Identify which cell holds the provided text, then report its [X, Y] central coordinate. 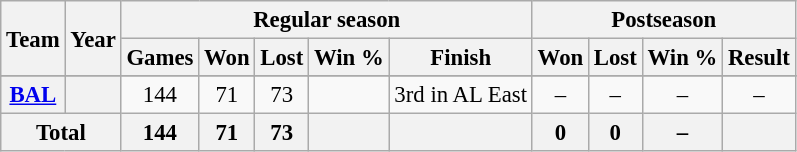
Year [93, 38]
Result [760, 58]
Regular season [326, 20]
BAL [33, 95]
Total [61, 133]
3rd in AL East [460, 95]
Postseason [664, 20]
Finish [460, 58]
Games [160, 58]
Team [33, 38]
